Capture the cell that displays the provided text and extract its (x, y) central coordinate. 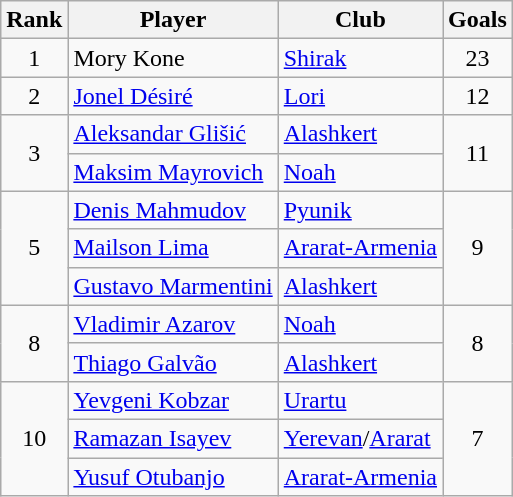
Urartu (360, 400)
Player (173, 20)
10 (34, 438)
Vladimir Azarov (173, 324)
Club (360, 20)
3 (34, 153)
Goals (478, 20)
2 (34, 96)
1 (34, 58)
Maksim Mayrovich (173, 172)
Lori (360, 96)
Shirak (360, 58)
11 (478, 153)
Mailson Lima (173, 248)
9 (478, 248)
5 (34, 248)
Ramazan Isayev (173, 438)
7 (478, 438)
Thiago Galvão (173, 362)
Rank (34, 20)
Yerevan/Ararat (360, 438)
Gustavo Marmentini (173, 286)
Jonel Désiré (173, 96)
Aleksandar Glišić (173, 134)
23 (478, 58)
12 (478, 96)
Yusuf Otubanjo (173, 477)
Pyunik (360, 210)
Mory Kone (173, 58)
Denis Mahmudov (173, 210)
Yevgeni Kobzar (173, 400)
